Find where the given text appears and provide that cell's center as (x, y) coordinate. 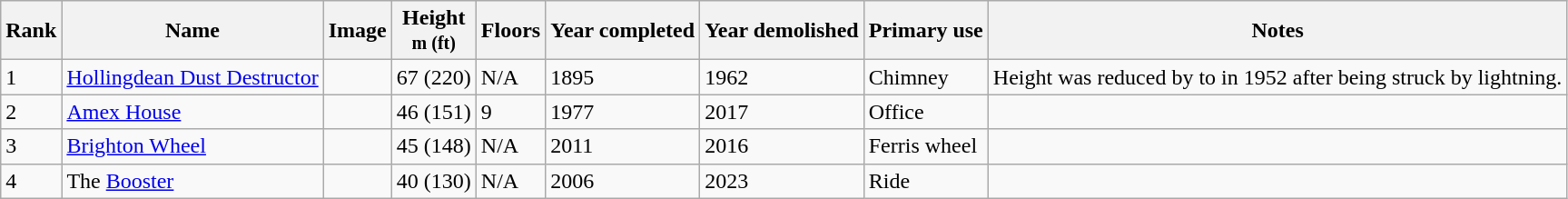
2006 (623, 181)
40 (130) (434, 181)
2011 (623, 146)
Chimney (926, 77)
2023 (783, 181)
3 (31, 146)
Year completed (623, 31)
45 (148) (434, 146)
67 (220) (434, 77)
Amex House (192, 112)
Height was reduced by to in 1952 after being struck by lightning. (1277, 77)
1977 (623, 112)
Rank (31, 31)
1 (31, 77)
1962 (783, 77)
Office (926, 112)
Ferris wheel (926, 146)
2017 (783, 112)
Heightm (ft) (434, 31)
Name (192, 31)
Hollingdean Dust Destructor (192, 77)
Ride (926, 181)
9 (510, 112)
Image (358, 31)
2 (31, 112)
Year demolished (783, 31)
1895 (623, 77)
Floors (510, 31)
Brighton Wheel (192, 146)
46 (151) (434, 112)
The Booster (192, 181)
Notes (1277, 31)
Primary use (926, 31)
4 (31, 181)
2016 (783, 146)
